From the cell containing the given text, extract its center point as [x, y] coordinate. 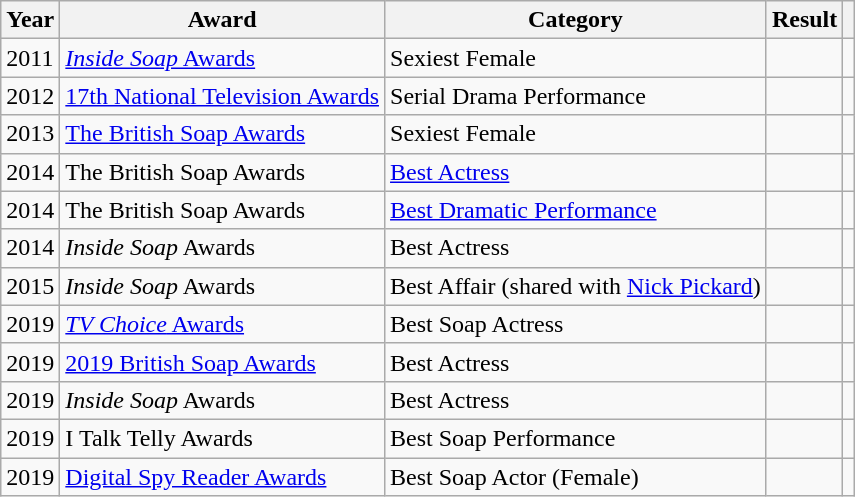
Year [30, 20]
Best Soap Performance [576, 438]
Best Soap Actor (Female) [576, 477]
Best Dramatic Performance [576, 210]
2013 [30, 134]
2012 [30, 96]
Category [576, 20]
17th National Television Awards [222, 96]
2019 British Soap Awards [222, 362]
Digital Spy Reader Awards [222, 477]
Award [222, 20]
2015 [30, 286]
Best Soap Actress [576, 324]
2011 [30, 58]
I Talk Telly Awards [222, 438]
Result [804, 20]
Best Affair (shared with Nick Pickard) [576, 286]
TV Choice Awards [222, 324]
Serial Drama Performance [576, 96]
